Pinpoint the cell where the given text exists, returning its (x, y) midpoint coordinate. 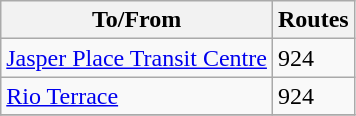
To/From (137, 20)
Jasper Place Transit Centre (137, 58)
Routes (313, 20)
Rio Terrace (137, 96)
